Provide the [x, y] coordinate of the cell's center where the given text is located.  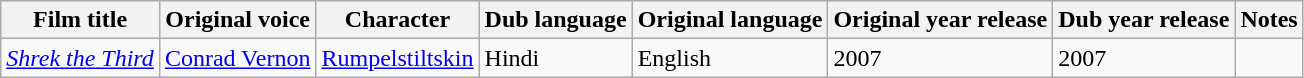
Dub year release [1144, 20]
Original language [730, 20]
Dub language [556, 20]
Original voice [238, 20]
Notes [1269, 20]
English [730, 58]
Hindi [556, 58]
Conrad Vernon [238, 58]
Film title [80, 20]
Original year release [940, 20]
Shrek the Third [80, 58]
Character [398, 20]
Rumpelstiltskin [398, 58]
